Output the [X, Y] coordinate of the center of the cell containing the given text.  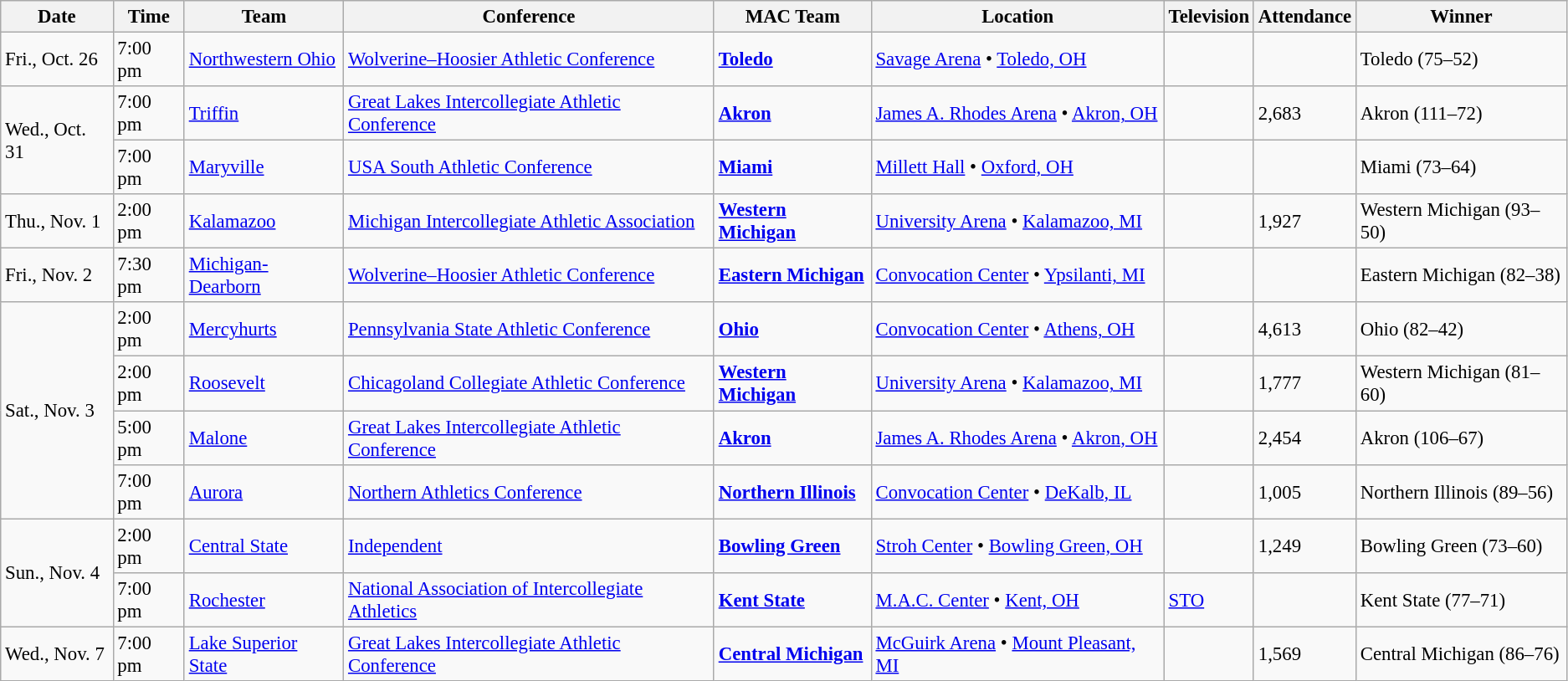
2,454 [1304, 438]
Stroh Center • Bowling Green, OH [1017, 545]
4,613 [1304, 330]
Maryville [264, 167]
7:30 pm [149, 276]
M.A.C. Center • Kent, OH [1017, 599]
Location [1017, 17]
1,249 [1304, 545]
Bowling Green [792, 545]
Television [1208, 17]
Sun., Nov. 4 [57, 572]
Kent State [792, 599]
Michigan-Dearborn [264, 276]
1,777 [1304, 383]
Convocation Center • Ypsilanti, MI [1017, 276]
Triffin [264, 114]
Western Michigan (93–50) [1461, 221]
1,569 [1304, 654]
USA South Athletic Conference [529, 167]
Sat., Nov. 3 [57, 411]
Chicagoland Collegiate Athletic Conference [529, 383]
Wed., Nov. 7 [57, 654]
Roosevelt [264, 383]
Malone [264, 438]
Kent State (77–71) [1461, 599]
Pennsylvania State Athletic Conference [529, 330]
Central State [264, 545]
Eastern Michigan [792, 276]
Independent [529, 545]
Bowling Green (73–60) [1461, 545]
Miami (73–64) [1461, 167]
Fri., Nov. 2 [57, 276]
Toledo (75–52) [1461, 60]
Team [264, 17]
Northwestern Ohio [264, 60]
Time [149, 17]
Fri., Oct. 26 [57, 60]
Millett Hall • Oxford, OH [1017, 167]
Western Michigan (81–60) [1461, 383]
Lake Superior State [264, 654]
Northern Illinois [792, 492]
Winner [1461, 17]
5:00 pm [149, 438]
Northern Illinois (89–56) [1461, 492]
Aurora [264, 492]
National Association of Intercollegiate Athletics [529, 599]
Kalamazoo [264, 221]
Central Michigan [792, 654]
2,683 [1304, 114]
Convocation Center • Athens, OH [1017, 330]
Miami [792, 167]
Thu., Nov. 1 [57, 221]
Toledo [792, 60]
Michigan Intercollegiate Athletic Association [529, 221]
Akron (111–72) [1461, 114]
Wed., Oct. 31 [57, 141]
Northern Athletics Conference [529, 492]
Attendance [1304, 17]
McGuirk Arena • Mount Pleasant, MI [1017, 654]
1,005 [1304, 492]
Savage Arena • Toledo, OH [1017, 60]
Central Michigan (86–76) [1461, 654]
Ohio (82–42) [1461, 330]
Rochester [264, 599]
Akron (106–67) [1461, 438]
Convocation Center • DeKalb, IL [1017, 492]
Date [57, 17]
MAC Team [792, 17]
1,927 [1304, 221]
Eastern Michigan (82–38) [1461, 276]
Conference [529, 17]
Mercyhurts [264, 330]
Ohio [792, 330]
STO [1208, 599]
